Find where the given text appears and provide that cell's center as [x, y] coordinate. 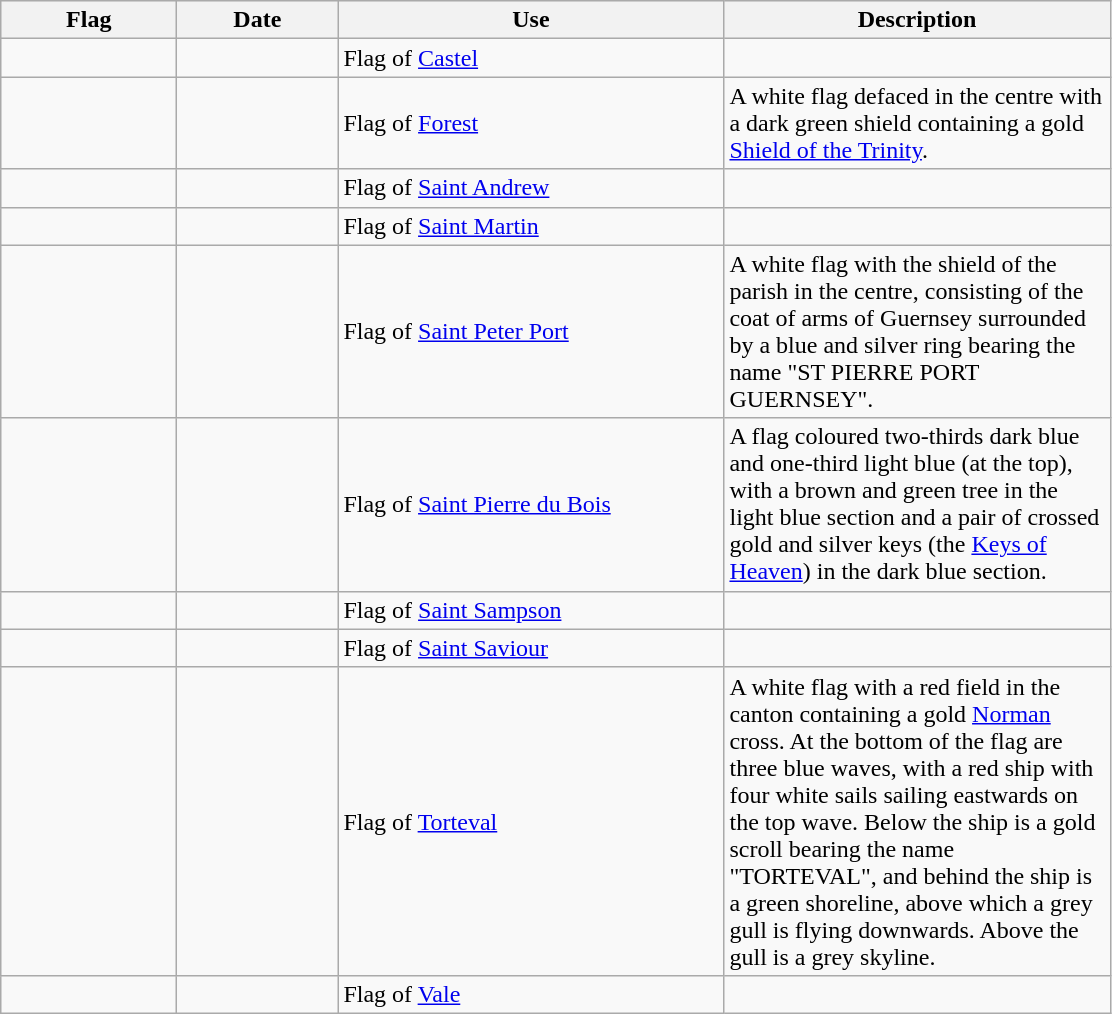
Flag of Saint Peter Port [531, 332]
Flag [89, 20]
A white flag defaced in the centre with a dark green shield containing a gold Shield of the Trinity. [917, 123]
Flag of Saint Martin [531, 226]
Flag of Torteval [531, 821]
Flag of Castel [531, 58]
Flag of Forest [531, 123]
Description [917, 20]
Flag of Vale [531, 994]
Flag of Saint Saviour [531, 648]
Use [531, 20]
Flag of Saint Sampson [531, 610]
Flag of Saint Andrew [531, 188]
Date [258, 20]
Flag of Saint Pierre du Bois [531, 504]
